From the cell containing the given text, extract its center point as (x, y) coordinate. 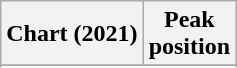
Peakposition (189, 34)
Chart (2021) (72, 34)
